Locate the cell with the specified text and output its [x, y] center coordinate. 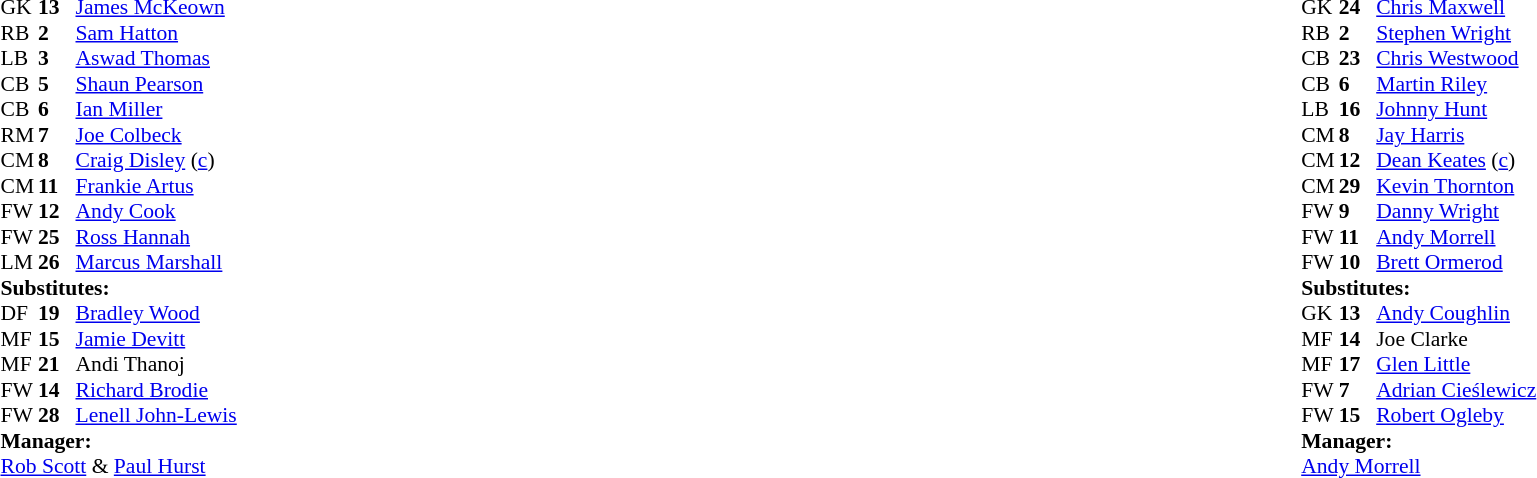
Richard Brodie [156, 390]
Shaun Pearson [156, 84]
Johnny Hunt [1456, 109]
DF [19, 313]
Dean Keates (c) [1456, 161]
Andi Thanoj [156, 365]
29 [1358, 186]
Martin Riley [1456, 84]
Joe Clarke [1456, 339]
Ian Miller [156, 109]
Jamie Devitt [156, 339]
GK [1320, 313]
Robert Ogleby [1456, 415]
Bradley Wood [156, 313]
19 [57, 313]
RM [19, 135]
LM [19, 263]
Glen Little [1456, 365]
Sam Hatton [156, 33]
13 [1358, 313]
Ross Hannah [156, 237]
Craig Disley (c) [156, 161]
10 [1358, 263]
Kevin Thornton [1456, 186]
Brett Ormerod [1456, 263]
Danny Wright [1456, 211]
25 [57, 237]
Joe Colbeck [156, 135]
5 [57, 84]
Marcus Marshall [156, 263]
Lenell John-Lewis [156, 415]
17 [1358, 365]
Andy Morrell [1456, 237]
Jay Harris [1456, 135]
21 [57, 365]
16 [1358, 109]
28 [57, 415]
Adrian Cieślewicz [1456, 390]
Stephen Wright [1456, 33]
Andy Coughlin [1456, 313]
23 [1358, 59]
Andy Cook [156, 211]
3 [57, 59]
Frankie Artus [156, 186]
9 [1358, 211]
Aswad Thomas [156, 59]
Chris Westwood [1456, 59]
26 [57, 263]
